For the text-containing cell, return its midpoint in [X, Y] coordinate format. 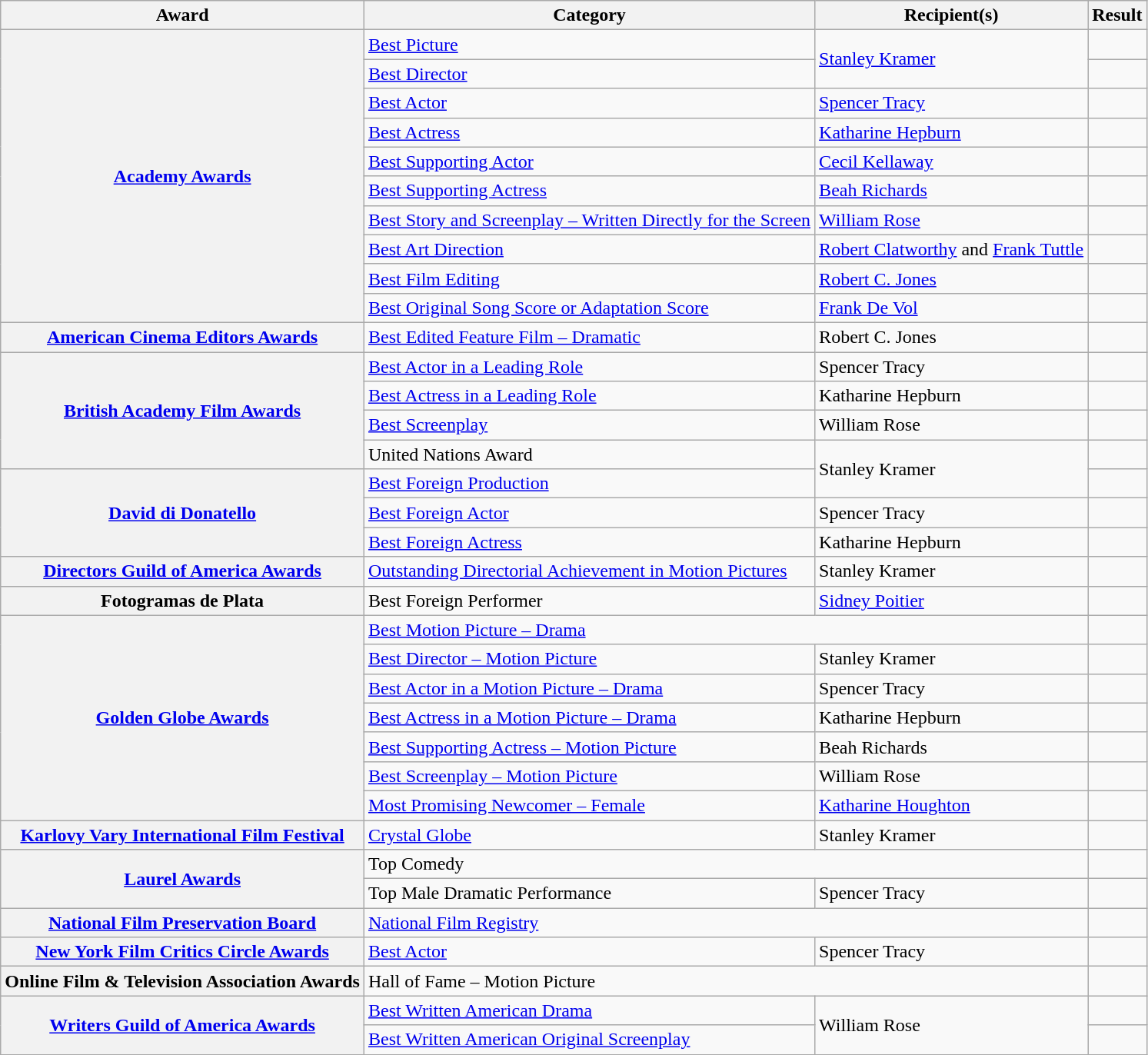
Category [589, 15]
Best Art Direction [589, 249]
Top Male Dramatic Performance [589, 894]
Robert Clatworthy and Frank Tuttle [952, 249]
Best Picture [589, 45]
Best Story and Screenplay – Written Directly for the Screen [589, 220]
Best Supporting Actress – Motion Picture [589, 747]
Best Actress [589, 132]
Golden Globe Awards [183, 717]
Best Written American Original Screenplay [589, 1040]
Crystal Globe [589, 834]
Top Comedy [726, 864]
Hall of Fame – Motion Picture [726, 981]
Online Film & Television Association Awards [183, 981]
Best Actor in a Leading Role [589, 367]
Best Foreign Actress [589, 542]
Best Motion Picture – Drama [726, 630]
Best Foreign Production [589, 484]
Result [1117, 15]
Academy Awards [183, 177]
Fotogramas de Plata [183, 601]
Cecil Kellaway [952, 161]
Laurel Awards [183, 879]
Best Original Song Score or Adaptation Score [589, 308]
Best Supporting Actor [589, 161]
Best Foreign Actor [589, 513]
Best Actress in a Motion Picture – Drama [589, 717]
Best Actress in a Leading Role [589, 396]
Recipient(s) [952, 15]
Outstanding Directorial Achievement in Motion Pictures [589, 571]
Best Film Editing [589, 278]
Directors Guild of America Awards [183, 571]
Best Director – Motion Picture [589, 659]
American Cinema Editors Awards [183, 337]
Writers Guild of America Awards [183, 1025]
Award [183, 15]
Best Director [589, 74]
Karlovy Vary International Film Festival [183, 834]
United Nations Award [589, 454]
National Film Registry [726, 923]
Best Written American Drama [589, 1010]
Frank De Vol [952, 308]
Best Actor in a Motion Picture – Drama [589, 688]
Best Screenplay [589, 425]
New York Film Critics Circle Awards [183, 952]
Best Screenplay – Motion Picture [589, 776]
David di Donatello [183, 513]
Most Promising Newcomer – Female [589, 805]
Katharine Houghton [952, 805]
Best Supporting Actress [589, 191]
Best Edited Feature Film – Dramatic [589, 337]
Best Foreign Performer [589, 601]
National Film Preservation Board [183, 923]
Sidney Poitier [952, 601]
British Academy Film Awards [183, 411]
